For the text-containing cell, return its midpoint in [X, Y] coordinate format. 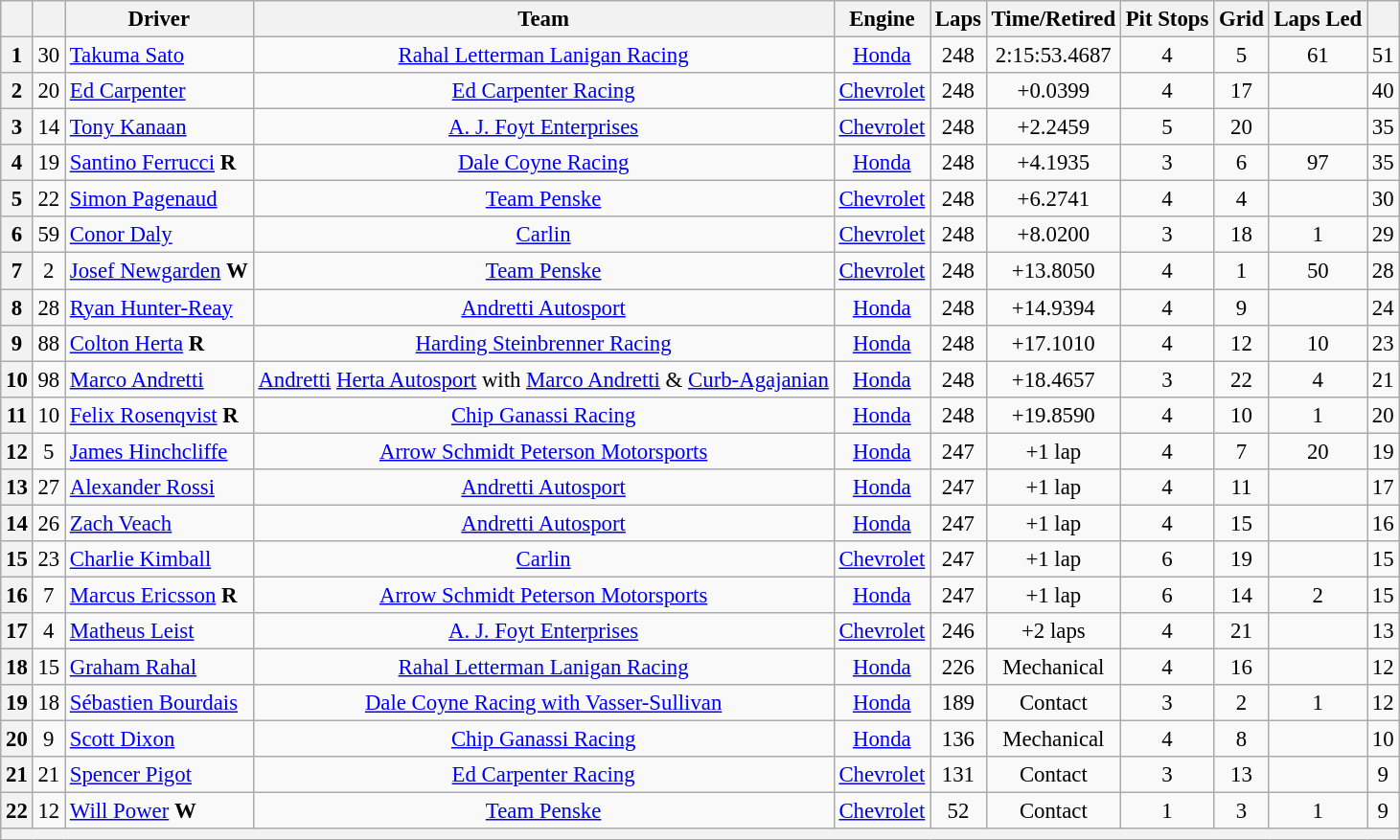
59 [48, 235]
Dale Coyne Racing with Vasser-Sullivan [543, 703]
Grid [1242, 19]
Laps Led [1318, 19]
Colton Herta R [159, 343]
Simon Pagenaud [159, 199]
+0.0399 [1053, 91]
Driver [159, 19]
+17.1010 [1053, 343]
Time/Retired [1053, 19]
2:15:53.4687 [1053, 56]
Santino Ferrucci R [159, 163]
40 [1384, 91]
51 [1384, 56]
Will Power W [159, 811]
Dale Coyne Racing [543, 163]
+19.8590 [1053, 415]
Matheus Leist [159, 631]
Alexander Rossi [159, 488]
246 [958, 631]
Team [543, 19]
+2.2459 [1053, 127]
50 [1318, 271]
61 [1318, 56]
26 [48, 523]
189 [958, 703]
Zach Veach [159, 523]
Spencer Pigot [159, 775]
Charlie Kimball [159, 559]
James Hinchcliffe [159, 451]
88 [48, 343]
52 [958, 811]
98 [48, 379]
Ryan Hunter-Reay [159, 307]
+6.2741 [1053, 199]
Conor Daly [159, 235]
+2 laps [1053, 631]
+8.0200 [1053, 235]
131 [958, 775]
Andretti Herta Autosport with Marco Andretti & Curb-Agajanian [543, 379]
27 [48, 488]
97 [1318, 163]
Tony Kanaan [159, 127]
+13.8050 [1053, 271]
136 [958, 739]
24 [1384, 307]
226 [958, 668]
Engine [882, 19]
Felix Rosenqvist R [159, 415]
Takuma Sato [159, 56]
+4.1935 [1053, 163]
Harding Steinbrenner Racing [543, 343]
+18.4657 [1053, 379]
Graham Rahal [159, 668]
Scott Dixon [159, 739]
Josef Newgarden W [159, 271]
+14.9394 [1053, 307]
Marco Andretti [159, 379]
Ed Carpenter [159, 91]
Laps [958, 19]
29 [1384, 235]
Pit Stops [1167, 19]
Marcus Ericsson R [159, 595]
Sébastien Bourdais [159, 703]
